Identify which cell holds the provided text, then report its [X, Y] central coordinate. 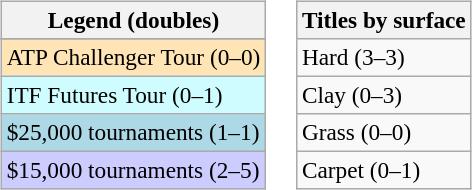
ITF Futures Tour (0–1) [133, 95]
Carpet (0–1) [384, 171]
$25,000 tournaments (1–1) [133, 133]
Legend (doubles) [133, 20]
Clay (0–3) [384, 95]
Titles by surface [384, 20]
Hard (3–3) [384, 57]
Grass (0–0) [384, 133]
$15,000 tournaments (2–5) [133, 171]
ATP Challenger Tour (0–0) [133, 57]
